Locate the cell with the specified text and output its (X, Y) center coordinate. 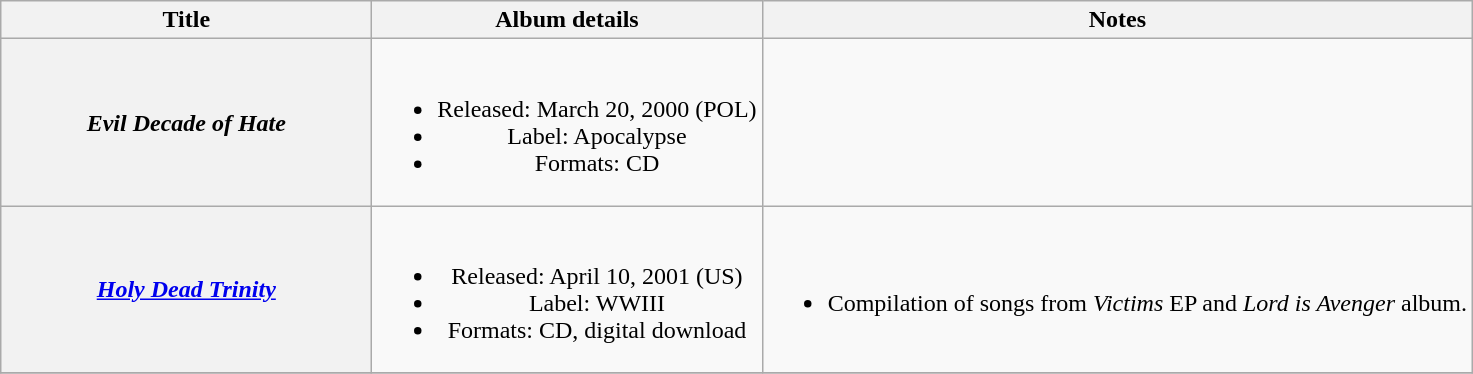
Released: April 10, 2001 (US)Label: WWIIIFormats: CD, digital download (567, 290)
Compilation of songs from Victims EP and Lord is Avenger album. (1117, 290)
Album details (567, 20)
Title (186, 20)
Holy Dead Trinity (186, 290)
Notes (1117, 20)
Evil Decade of Hate (186, 122)
Released: March 20, 2000 (POL)Label: ApocalypseFormats: CD (567, 122)
